Return the (X, Y) coordinate for the center point of the cell that contains the specified text.  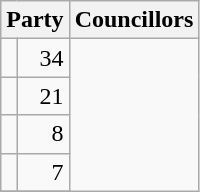
34 (43, 58)
21 (43, 96)
7 (43, 172)
Party (35, 20)
8 (43, 134)
Councillors (134, 20)
